Output the [X, Y] coordinate of the center of the cell containing the given text.  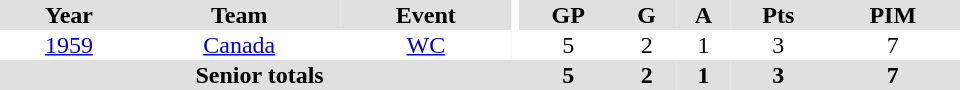
G [646, 15]
PIM [893, 15]
Team [240, 15]
Senior totals [260, 75]
WC [426, 45]
Year [69, 15]
Pts [778, 15]
A [704, 15]
GP [568, 15]
1959 [69, 45]
Canada [240, 45]
Event [426, 15]
